Output the [X, Y] coordinate of the center of the cell containing the given text.  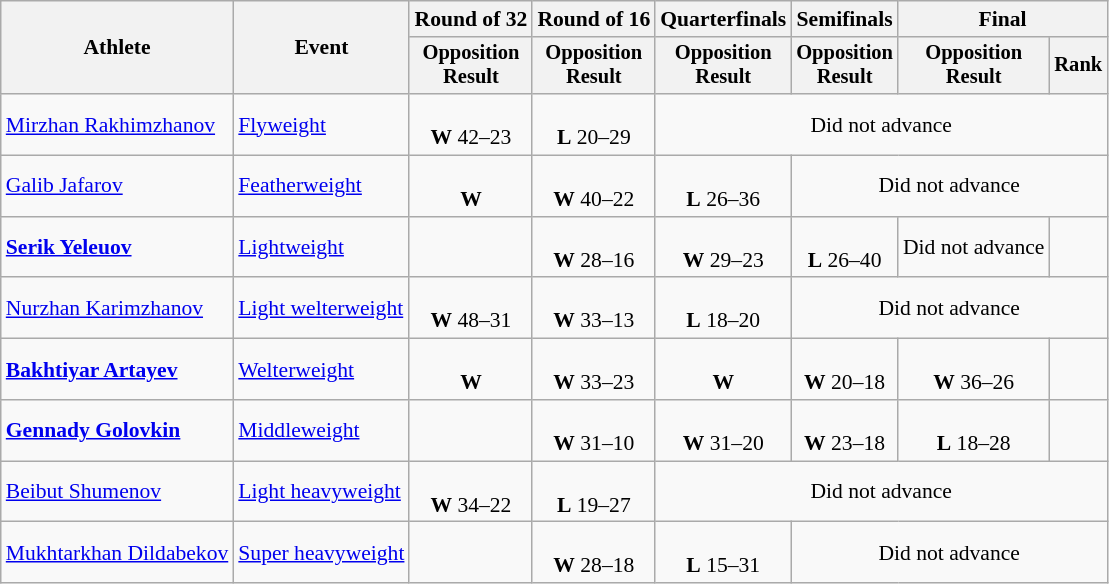
Mirzhan Rakhimzhanov [118, 124]
Gennady Golovkin [118, 430]
Beibut Shumenov [118, 492]
W 42–23 [470, 124]
Lightweight [321, 248]
L 18–28 [974, 430]
W 23–18 [844, 430]
Semifinals [844, 19]
Flyweight [321, 124]
W 31–20 [723, 430]
W 33–23 [594, 370]
W 33–13 [594, 308]
L 26–40 [844, 248]
Bakhtiyar Artayev [118, 370]
W 20–18 [844, 370]
L 26–36 [723, 186]
L 15–31 [723, 552]
Mukhtarkhan Dildabekov [118, 552]
W 28–18 [594, 552]
W 29–23 [723, 248]
L 20–29 [594, 124]
Light welterweight [321, 308]
Final [1002, 19]
L 18–20 [723, 308]
W 48–31 [470, 308]
Super heavyweight [321, 552]
W 28–16 [594, 248]
Featherweight [321, 186]
Round of 16 [594, 19]
Rank [1078, 66]
Light heavyweight [321, 492]
W 34–22 [470, 492]
Event [321, 48]
Middleweight [321, 430]
Nurzhan Karimzhanov [118, 308]
Athlete [118, 48]
Quarterfinals [723, 19]
Round of 32 [470, 19]
W 36–26 [974, 370]
Welterweight [321, 370]
L 19–27 [594, 492]
W 40–22 [594, 186]
Serik Yeleuov [118, 248]
W 31–10 [594, 430]
Galib Jafarov [118, 186]
